Extract the [X, Y] coordinate from the center of the cell holding the provided text.  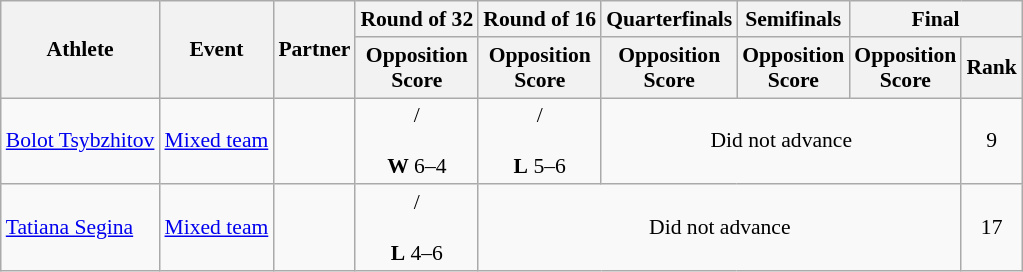
Round of 16 [540, 19]
Round of 32 [416, 19]
Bolot Tsybzhitov [80, 142]
17 [992, 228]
/ L 5–6 [540, 142]
/ W 6–4 [416, 142]
/ L 4–6 [416, 228]
Tatiana Segina [80, 228]
Semifinals [793, 19]
Event [216, 50]
Quarterfinals [669, 19]
Athlete [80, 50]
9 [992, 142]
Rank [992, 68]
Partner [314, 50]
Final [936, 19]
